Determine the [x, y] coordinate at the center of the cell enclosing the given text.  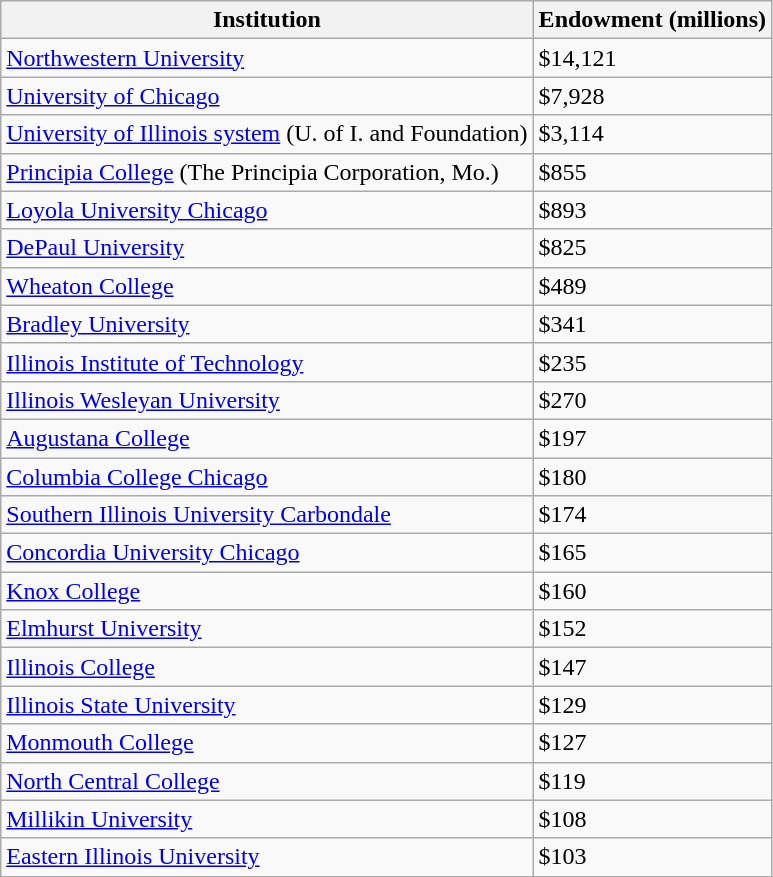
Loyola University Chicago [267, 210]
$103 [652, 857]
$180 [652, 477]
$127 [652, 743]
$341 [652, 324]
Columbia College Chicago [267, 477]
Institution [267, 20]
$119 [652, 781]
$197 [652, 438]
$165 [652, 553]
Millikin University [267, 819]
$147 [652, 667]
$108 [652, 819]
Eastern Illinois University [267, 857]
Illinois Institute of Technology [267, 362]
Illinois College [267, 667]
$235 [652, 362]
DePaul University [267, 248]
$7,928 [652, 96]
$3,114 [652, 134]
$129 [652, 705]
Bradley University [267, 324]
Augustana College [267, 438]
University of Chicago [267, 96]
Wheaton College [267, 286]
Elmhurst University [267, 629]
Principia College (The Principia Corporation, Mo.) [267, 172]
Endowment (millions) [652, 20]
Concordia University Chicago [267, 553]
University of Illinois system (U. of I. and Foundation) [267, 134]
$160 [652, 591]
$893 [652, 210]
Illinois Wesleyan University [267, 400]
Southern Illinois University Carbondale [267, 515]
$152 [652, 629]
Illinois State University [267, 705]
$489 [652, 286]
North Central College [267, 781]
Knox College [267, 591]
Monmouth College [267, 743]
$855 [652, 172]
$174 [652, 515]
$270 [652, 400]
Northwestern University [267, 58]
$14,121 [652, 58]
$825 [652, 248]
